Identify which cell holds the provided text, then report its (x, y) central coordinate. 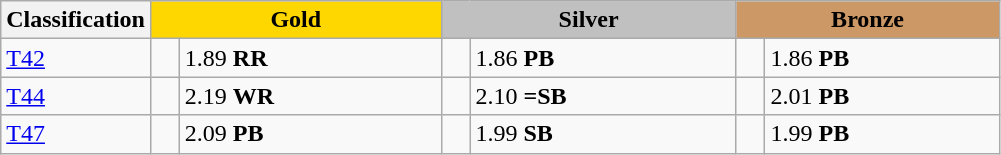
T47 (76, 134)
T42 (76, 58)
1.99 SB (603, 134)
T44 (76, 96)
Bronze (868, 20)
2.01 PB (882, 96)
1.89 RR (310, 58)
2.09 PB (310, 134)
Gold (296, 20)
1.99 PB (882, 134)
Silver (588, 20)
2.10 =SB (603, 96)
2.19 WR (310, 96)
Classification (76, 20)
